Provide the [X, Y] coordinate of the cell's center where the given text is located.  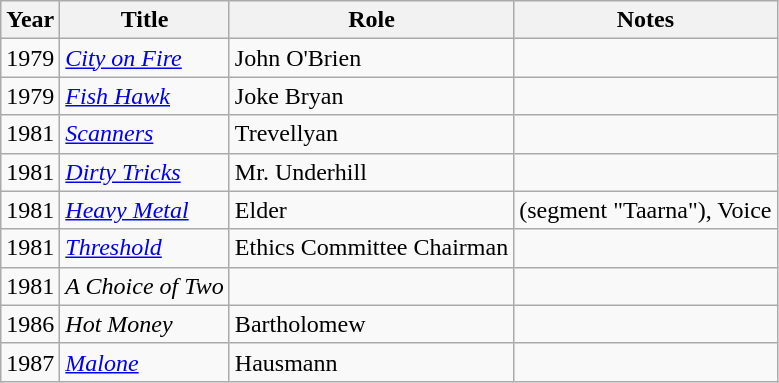
Trevellyan [371, 134]
Dirty Tricks [145, 172]
(segment "Taarna"), Voice [646, 210]
Role [371, 20]
Malone [145, 362]
Heavy Metal [145, 210]
Joke Bryan [371, 96]
Scanners [145, 134]
Fish Hawk [145, 96]
1986 [30, 324]
A Choice of Two [145, 286]
Hausmann [371, 362]
John O'Brien [371, 58]
Threshold [145, 248]
Hot Money [145, 324]
Year [30, 20]
City on Fire [145, 58]
Bartholomew [371, 324]
Title [145, 20]
Notes [646, 20]
Elder [371, 210]
1987 [30, 362]
Mr. Underhill [371, 172]
Ethics Committee Chairman [371, 248]
